Return the (x, y) coordinate for the center point of the cell that contains the specified text.  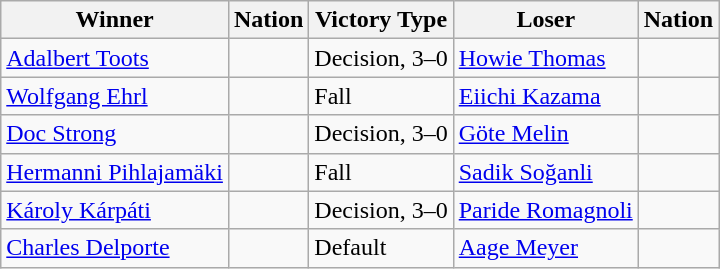
Paride Romagnoli (546, 210)
Sadik Soğanli (546, 172)
Winner (115, 20)
Howie Thomas (546, 58)
Göte Melin (546, 134)
Loser (546, 20)
Aage Meyer (546, 248)
Victory Type (381, 20)
Charles Delporte (115, 248)
Hermanni Pihlajamäki (115, 172)
Károly Kárpáti (115, 210)
Wolfgang Ehrl (115, 96)
Eiichi Kazama (546, 96)
Default (381, 248)
Adalbert Toots (115, 58)
Doc Strong (115, 134)
